Detect which cell encompasses the target text, then output its [X, Y] center coordinate. 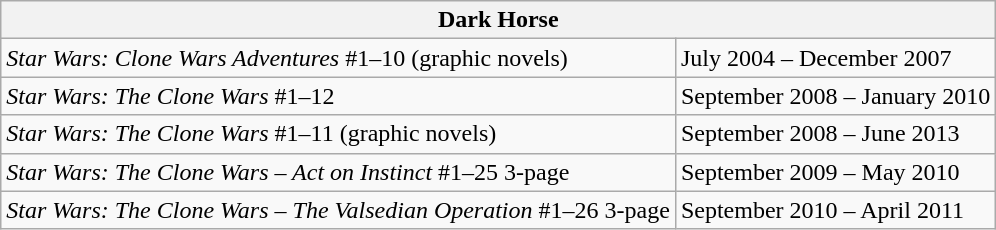
September 2009 – May 2010 [835, 172]
September 2008 – January 2010 [835, 96]
Dark Horse [498, 20]
September 2010 – April 2011 [835, 210]
Star Wars: The Clone Wars #1–12 [338, 96]
July 2004 – December 2007 [835, 58]
Star Wars: The Clone Wars #1–11 (graphic novels) [338, 134]
September 2008 – June 2013 [835, 134]
Star Wars: Clone Wars Adventures #1–10 (graphic novels) [338, 58]
Star Wars: The Clone Wars – Act on Instinct #1–25 3-page [338, 172]
Star Wars: The Clone Wars – The Valsedian Operation #1–26 3-page [338, 210]
